Capture the cell that displays the provided text and extract its (x, y) central coordinate. 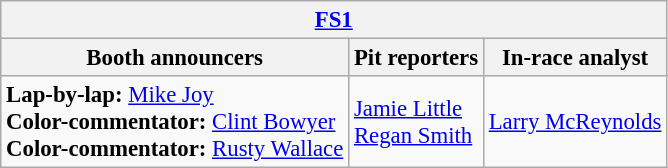
Booth announcers (175, 58)
Lap-by-lap: Mike JoyColor-commentator: Clint BowyerColor-commentator: Rusty Wallace (175, 122)
In-race analyst (574, 58)
Larry McReynolds (574, 122)
FS1 (334, 20)
Jamie LittleRegan Smith (416, 122)
Pit reporters (416, 58)
